Locate the cell with the specified text and output its [X, Y] center coordinate. 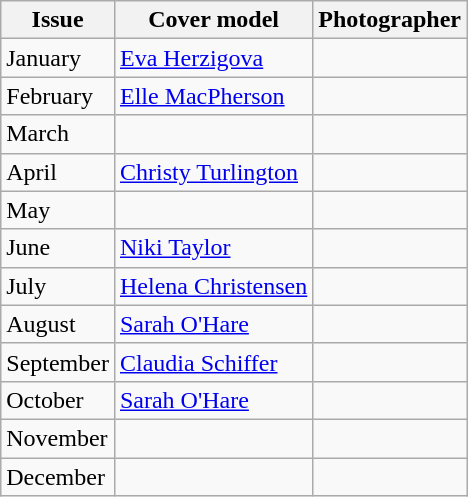
November [58, 438]
Claudia Schiffer [213, 362]
October [58, 400]
December [58, 477]
June [58, 248]
March [58, 134]
Christy Turlington [213, 172]
Elle MacPherson [213, 96]
September [58, 362]
May [58, 210]
April [58, 172]
January [58, 58]
Eva Herzigova [213, 58]
July [58, 286]
Issue [58, 20]
Niki Taylor [213, 248]
Photographer [390, 20]
August [58, 324]
February [58, 96]
Helena Christensen [213, 286]
Cover model [213, 20]
